Capture the cell that displays the provided text and extract its [X, Y] central coordinate. 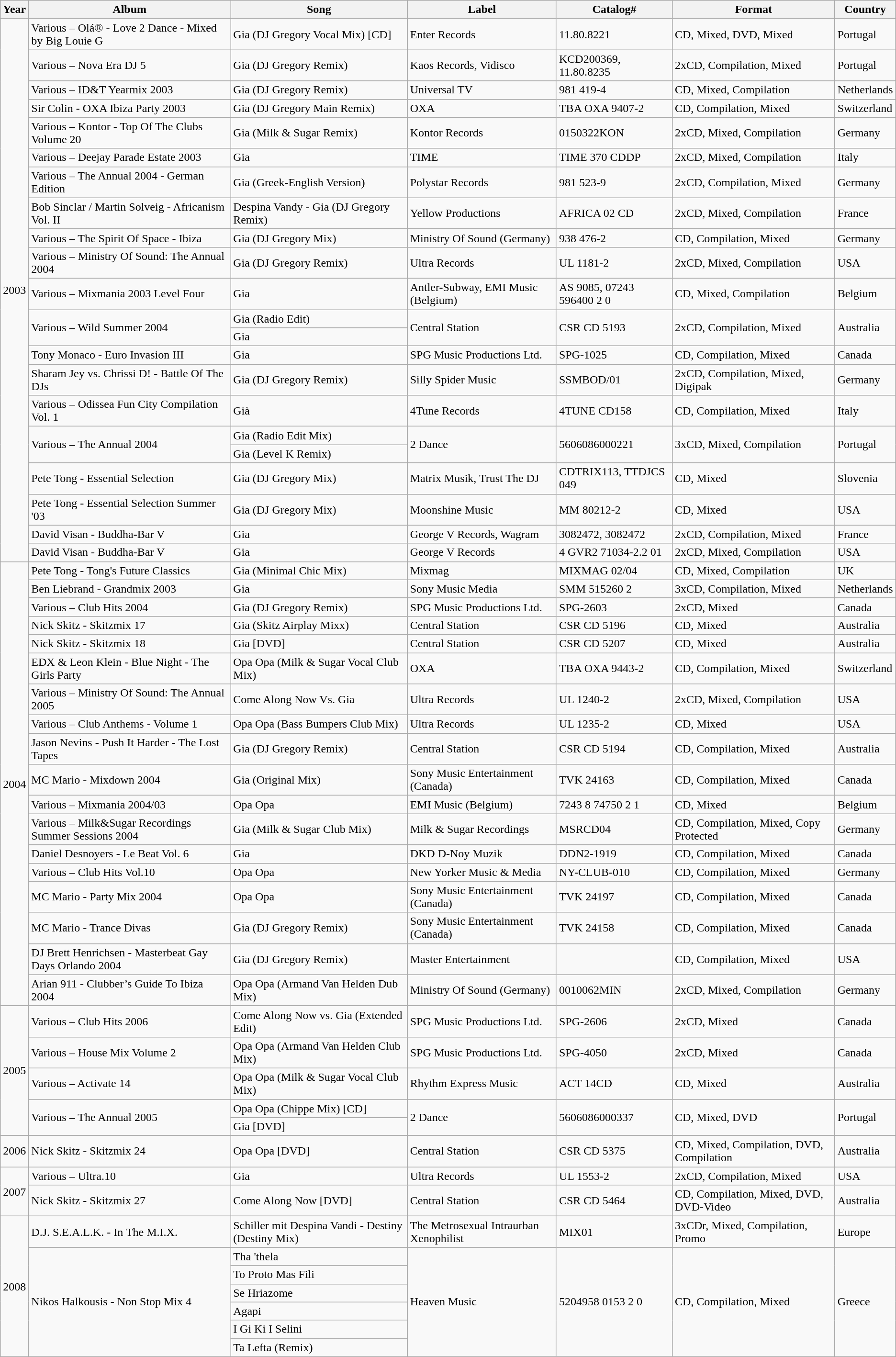
UL 1553-2 [614, 1176]
Various – Ministry Of Sound: The Annual 2005 [130, 700]
EMI Music (Belgium) [482, 805]
CSR CD 5207 [614, 643]
Various – Odissea Fun City Compilation Vol. 1 [130, 411]
Pete Tong - Essential Selection [130, 479]
Greece [865, 1302]
Year [14, 10]
Opa Opa [DVD] [319, 1152]
Pete Tong - Tong's Future Classics [130, 571]
CD, Mixed, Compilation, DVD, Compilation [753, 1152]
Opa Opa (Armand Van Helden Dub Mix) [319, 990]
Sharam Jey vs. Chrissi D! - Battle Of The DJs [130, 380]
938 476-2 [614, 238]
2003 [14, 290]
MIX01 [614, 1232]
Enter Records [482, 34]
0150322KON [614, 133]
Sir Colin - OXA Ibiza Party 2003 [130, 108]
EDX & Leon Klein - Blue Night - The Girls Party [130, 668]
CD, Mixed, DVD, Mixed [753, 34]
Rhythm Express Music [482, 1084]
KCD200369, 11.80.8235 [614, 65]
Various – House Mix Volume 2 [130, 1052]
The Metrosexual Intraurban Xenophilist [482, 1232]
CD, Mixed, DVD [753, 1117]
Gia (Milk & Sugar Club Mix) [319, 829]
Antler-Subway, EMI Music (Belgium) [482, 294]
Mixmag [482, 571]
DDN2-1919 [614, 854]
Se Hriazome [319, 1293]
2xCD, Compilation, Mixed, Digipak [753, 380]
Various – Ultra.10 [130, 1176]
Various – Milk&Sugar Recordings Summer Sessions 2004 [130, 829]
SPG-4050 [614, 1052]
Daniel Desnoyers - Le Beat Vol. 6 [130, 854]
MM 80212-2 [614, 509]
MIXMAG 02/04 [614, 571]
Various – The Annual 2004 [130, 445]
0010062MIN [614, 990]
Milk & Sugar Recordings [482, 829]
SPG-2603 [614, 607]
Tha 'thela [319, 1256]
Various – Kontor - Top Of The Clubs Volume 20 [130, 133]
D.J. S.E.A.L.K. - In The M.I.X. [130, 1232]
TVK 24197 [614, 897]
Come Along Now [DVD] [319, 1200]
ACT 14CD [614, 1084]
4TUNE CD158 [614, 411]
Opa Opa (Armand Van Helden Club Mix) [319, 1052]
2004 [14, 784]
TVK 24158 [614, 928]
Jason Nevins - Push It Harder - The Lost Tapes [130, 749]
Universal TV [482, 90]
3xCD, Compilation, Mixed [753, 589]
CSR CD 5193 [614, 327]
Kontor Records [482, 133]
New Yorker Music & Media [482, 872]
UL 1235-2 [614, 724]
Various – Club Hits 2006 [130, 1021]
2008 [14, 1287]
CD, Compilation, Mixed, Copy Protected [753, 829]
UL 1181-2 [614, 262]
TVK 24163 [614, 780]
CSR CD 5464 [614, 1200]
DKD D-Noy Muzik [482, 854]
TIME [482, 157]
3xCDr, Mixed, Compilation, Promo [753, 1232]
Catalog# [614, 10]
CSR CD 5196 [614, 625]
Già [319, 411]
Europe [865, 1232]
Ta Lefta (Remix) [319, 1347]
Various – Ministry Of Sound: The Annual 2004 [130, 262]
AFRICA 02 CD [614, 213]
5204958 0153 2 0 [614, 1302]
Various – ID&T Yearmix 2003 [130, 90]
7243 8 74750 2 1 [614, 805]
Gia (Milk & Sugar Remix) [319, 133]
Moonshine Music [482, 509]
CDTRIX113, TTDJCS 049 [614, 479]
Various – Club Anthems - Volume 1 [130, 724]
SMM 515260 2 [614, 589]
CSR CD 5375 [614, 1152]
I Gi Ki I Selini [319, 1329]
Agapi [319, 1311]
981 523-9 [614, 182]
Label [482, 10]
Various – Wild Summer 2004 [130, 327]
5606086000337 [614, 1117]
Tony Monaco - Euro Invasion III [130, 355]
George V Records, Wagram [482, 534]
Format [753, 10]
2005 [14, 1070]
Despina Vandy - Gia (DJ Gregory Remix) [319, 213]
Arian 911 - Clubber’s Guide To Ibiza 2004 [130, 990]
Various – The Spirit Of Space - Ibiza [130, 238]
MC Mario - Party Mix 2004 [130, 897]
2007 [14, 1192]
DJ Brett Henrichsen - Masterbeat Gay Days Orlando 2004 [130, 959]
SPG-2606 [614, 1021]
Various – The Annual 2005 [130, 1117]
Kaos Records, Vidisco [482, 65]
Various – Mixmania 2004/03 [130, 805]
Various – Deejay Parade Estate 2003 [130, 157]
Come Along Now vs. Gia (Extended Edit) [319, 1021]
Heaven Music [482, 1302]
TBA OXA 9407-2 [614, 108]
Yellow Productions [482, 213]
Various – Club Hits 2004 [130, 607]
Gia (DJ Gregory Vocal Mix) [CD] [319, 34]
Slovenia [865, 479]
Sony Music Media [482, 589]
Nikos Halkousis - Non Stop Mix 4 [130, 1302]
Nick Skitz - Skitzmix 27 [130, 1200]
Album [130, 10]
3xCD, Mixed, Compilation [753, 445]
SSMBOD/01 [614, 380]
UL 1240-2 [614, 700]
Gia (Radio Edit) [319, 318]
Opa Opa (Chippe Mix) [CD] [319, 1108]
Various – Activate 14 [130, 1084]
Opa Opa (Bass Bumpers Club Mix) [319, 724]
MSRCD04 [614, 829]
Bob Sinclar / Martin Solveig - Africanism Vol. II [130, 213]
Various – Nova Era DJ 5 [130, 65]
2006 [14, 1152]
3082472, 3082472 [614, 534]
Come Along Now Vs. Gia [319, 700]
TIME 370 CDDP [614, 157]
Nick Skitz - Skitzmix 18 [130, 643]
Nick Skitz - Skitzmix 24 [130, 1152]
Various – The Annual 2004 - German Edition [130, 182]
Polystar Records [482, 182]
CD, Compilation, Mixed, DVD, DVD-Video [753, 1200]
Gia (Minimal Chic Mix) [319, 571]
Various – Club Hits Vol.10 [130, 872]
981 419-4 [614, 90]
4 GVR2 71034-2.2 01 [614, 552]
Schiller mit Despina Vandi - Destiny (Destiny Mix) [319, 1232]
Song [319, 10]
Gia (Original Mix) [319, 780]
SPG-1025 [614, 355]
Gia (DJ Gregory Main Remix) [319, 108]
Gia (Greek-English Version) [319, 182]
George V Records [482, 552]
AS 9085, 07243 596400 2 0 [614, 294]
Ben Liebrand - Grandmix 2003 [130, 589]
5606086000221 [614, 445]
Matrix Musik, Trust The DJ [482, 479]
MC Mario - Mixdown 2004 [130, 780]
CSR CD 5194 [614, 749]
Gia (Level K Remix) [319, 454]
Master Entertainment [482, 959]
Gia (Skitz Airplay Mixx) [319, 625]
4Tune Records [482, 411]
Silly Spider Music [482, 380]
MC Mario - Trance Divas [130, 928]
To Proto Mas Fili [319, 1275]
11.80.8221 [614, 34]
TBA OXA 9443-2 [614, 668]
Pete Tong - Essential Selection Summer '03 [130, 509]
UK [865, 571]
Nick Skitz - Skitzmix 17 [130, 625]
Country [865, 10]
Various – Mixmania 2003 Level Four [130, 294]
Various – Olá® - Love 2 Dance - Mixed by Big Louie G [130, 34]
Gia (Radio Edit Mix) [319, 436]
NY-CLUB-010 [614, 872]
